Identify which cell holds the provided text, then report its [X, Y] central coordinate. 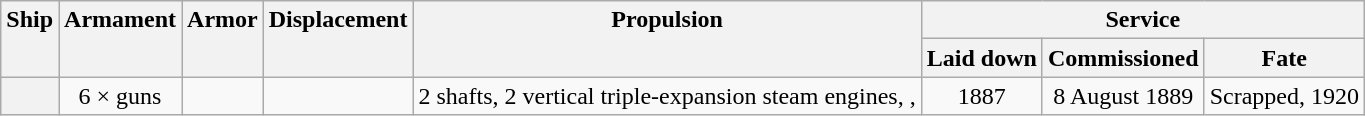
Fate [1284, 58]
8 August 1889 [1123, 96]
Service [1142, 20]
Propulsion [667, 39]
Armor [223, 39]
6 × guns [120, 96]
Laid down [982, 58]
Commissioned [1123, 58]
Scrapped, 1920 [1284, 96]
Displacement [338, 39]
2 shafts, 2 vertical triple-expansion steam engines, , [667, 96]
Armament [120, 39]
1887 [982, 96]
Ship [30, 39]
